From the cell containing the given text, extract its center point as [X, Y] coordinate. 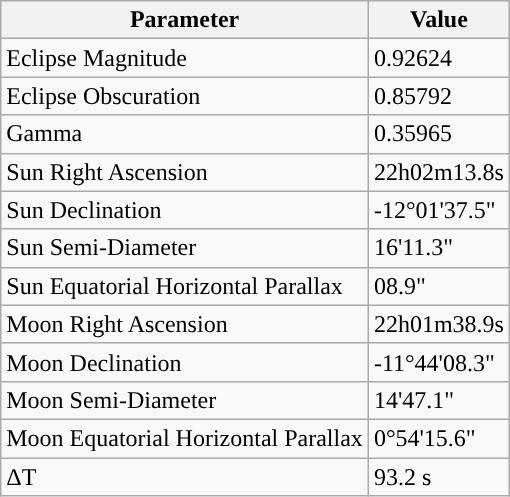
Sun Semi-Diameter [185, 248]
Sun Declination [185, 210]
-12°01'37.5" [438, 210]
14'47.1" [438, 400]
0.35965 [438, 134]
Moon Semi-Diameter [185, 400]
93.2 s [438, 477]
Sun Equatorial Horizontal Parallax [185, 286]
0.85792 [438, 96]
Eclipse Obscuration [185, 96]
0°54'15.6" [438, 438]
Gamma [185, 134]
22h02m13.8s [438, 172]
08.9" [438, 286]
16'11.3" [438, 248]
Parameter [185, 20]
Moon Right Ascension [185, 324]
Eclipse Magnitude [185, 58]
ΔT [185, 477]
Sun Right Ascension [185, 172]
Moon Declination [185, 362]
-11°44'08.3" [438, 362]
Moon Equatorial Horizontal Parallax [185, 438]
0.92624 [438, 58]
Value [438, 20]
22h01m38.9s [438, 324]
